Locate the cell with the specified text and output its [X, Y] center coordinate. 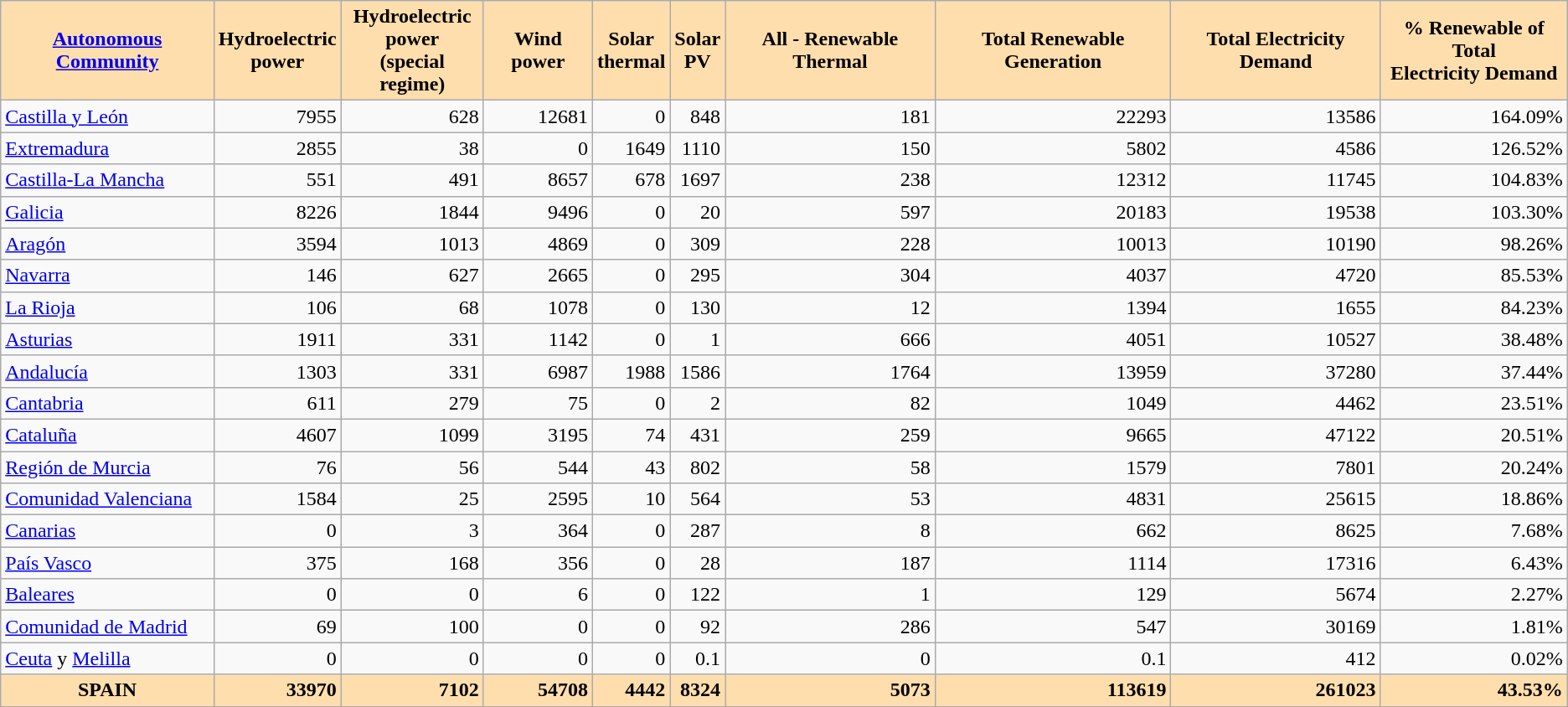
678 [631, 180]
8324 [698, 690]
6987 [538, 371]
4037 [1053, 276]
7.68% [1474, 531]
37280 [1276, 371]
597 [831, 212]
1586 [698, 371]
287 [698, 531]
Wind power [538, 50]
3594 [277, 244]
9496 [538, 212]
8657 [538, 180]
28 [698, 563]
Comunidad de Madrid [107, 627]
Comunidad Valenciana [107, 499]
1078 [538, 307]
544 [538, 467]
627 [412, 276]
103.30% [1474, 212]
611 [277, 403]
4831 [1053, 499]
279 [412, 403]
Andalucía [107, 371]
4586 [1276, 148]
0.02% [1474, 658]
1697 [698, 180]
122 [698, 595]
4720 [1276, 276]
5073 [831, 690]
1911 [277, 339]
431 [698, 435]
309 [698, 244]
13586 [1276, 116]
10 [631, 499]
17316 [1276, 563]
126.52% [1474, 148]
104.83% [1474, 180]
666 [831, 339]
43.53% [1474, 690]
12312 [1053, 180]
Navarra [107, 276]
7102 [412, 690]
19538 [1276, 212]
País Vasco [107, 563]
150 [831, 148]
2665 [538, 276]
547 [1053, 627]
4869 [538, 244]
228 [831, 244]
18.86% [1474, 499]
168 [412, 563]
37.44% [1474, 371]
10013 [1053, 244]
551 [277, 180]
53 [831, 499]
286 [831, 627]
Ceuta y Melilla [107, 658]
12 [831, 307]
69 [277, 627]
5674 [1276, 595]
Región de Murcia [107, 467]
375 [277, 563]
75 [538, 403]
38 [412, 148]
All - Renewable Thermal [831, 50]
3 [412, 531]
25615 [1276, 499]
491 [412, 180]
238 [831, 180]
43 [631, 467]
364 [538, 531]
4462 [1276, 403]
10527 [1276, 339]
98.26% [1474, 244]
SolarPV [698, 50]
Castilla-La Mancha [107, 180]
1394 [1053, 307]
25 [412, 499]
9665 [1053, 435]
20.24% [1474, 467]
187 [831, 563]
47122 [1276, 435]
113619 [1053, 690]
33970 [277, 690]
54708 [538, 690]
Baleares [107, 595]
146 [277, 276]
130 [698, 307]
74 [631, 435]
Hydroelectricpower(special regime) [412, 50]
76 [277, 467]
13959 [1053, 371]
564 [698, 499]
56 [412, 467]
295 [698, 276]
7955 [277, 116]
10190 [1276, 244]
Galicia [107, 212]
628 [412, 116]
259 [831, 435]
106 [277, 307]
% Renewable of TotalElectricity Demand [1474, 50]
Autonomous Community [107, 50]
20.51% [1474, 435]
SPAIN [107, 690]
Hydroelectricpower [277, 50]
261023 [1276, 690]
58 [831, 467]
4607 [277, 435]
92 [698, 627]
Total Renewable Generation [1053, 50]
Cantabria [107, 403]
1013 [412, 244]
22293 [1053, 116]
7801 [1276, 467]
82 [831, 403]
1114 [1053, 563]
5802 [1053, 148]
802 [698, 467]
1110 [698, 148]
8226 [277, 212]
12681 [538, 116]
2855 [277, 148]
2595 [538, 499]
1764 [831, 371]
Castilla y León [107, 116]
Solarthermal [631, 50]
38.48% [1474, 339]
356 [538, 563]
1655 [1276, 307]
662 [1053, 531]
2.27% [1474, 595]
304 [831, 276]
20183 [1053, 212]
848 [698, 116]
129 [1053, 595]
1579 [1053, 467]
1.81% [1474, 627]
6 [538, 595]
Canarias [107, 531]
23.51% [1474, 403]
2 [698, 403]
412 [1276, 658]
4442 [631, 690]
Extremadura [107, 148]
Aragón [107, 244]
8 [831, 531]
85.53% [1474, 276]
6.43% [1474, 563]
181 [831, 116]
11745 [1276, 180]
100 [412, 627]
1988 [631, 371]
1303 [277, 371]
1142 [538, 339]
Asturias [107, 339]
68 [412, 307]
164.09% [1474, 116]
20 [698, 212]
1844 [412, 212]
8625 [1276, 531]
1099 [412, 435]
1649 [631, 148]
30169 [1276, 627]
3195 [538, 435]
La Rioja [107, 307]
Total Electricity Demand [1276, 50]
1584 [277, 499]
4051 [1053, 339]
Cataluña [107, 435]
1049 [1053, 403]
84.23% [1474, 307]
